Detect which cell encompasses the target text, then output its [X, Y] center coordinate. 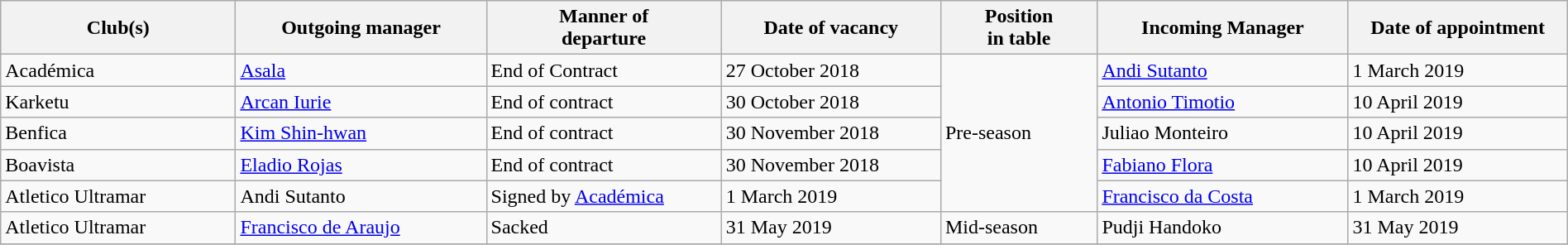
Kim Shin-hwan [361, 133]
Francisco da Costa [1222, 196]
Francisco de Araujo [361, 228]
Signed by Académica [604, 196]
Date of appointment [1457, 28]
End of Contract [604, 70]
Boavista [118, 165]
Fabiano Flora [1222, 165]
Juliao Monteiro [1222, 133]
Club(s) [118, 28]
Position in table [1019, 28]
Incoming Manager [1222, 28]
Pre-season [1019, 133]
Outgoing manager [361, 28]
Date of vacancy [830, 28]
Benfica [118, 133]
Sacked [604, 228]
Antonio Timotio [1222, 102]
30 October 2018 [830, 102]
Asala [361, 70]
Académica [118, 70]
Karketu [118, 102]
Manner of departure [604, 28]
27 October 2018 [830, 70]
Mid-season [1019, 228]
Eladio Rojas [361, 165]
Pudji Handoko [1222, 228]
Arcan Iurie [361, 102]
